Pinpoint the cell where the given text exists, returning its (X, Y) midpoint coordinate. 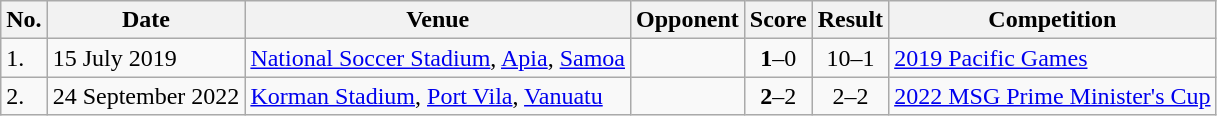
1–0 (778, 58)
10–1 (850, 58)
Competition (1052, 20)
National Soccer Stadium, Apia, Samoa (438, 58)
No. (24, 20)
Date (146, 20)
Result (850, 20)
15 July 2019 (146, 58)
1. (24, 58)
24 September 2022 (146, 96)
2. (24, 96)
Score (778, 20)
Opponent (688, 20)
Korman Stadium, Port Vila, Vanuatu (438, 96)
2022 MSG Prime Minister's Cup (1052, 96)
2019 Pacific Games (1052, 58)
Venue (438, 20)
